Locate the cell with the specified text and output its (x, y) center coordinate. 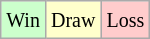
Draw (72, 20)
Win (24, 20)
Loss (126, 20)
